Return [x, y] of the center of cell containing provided text 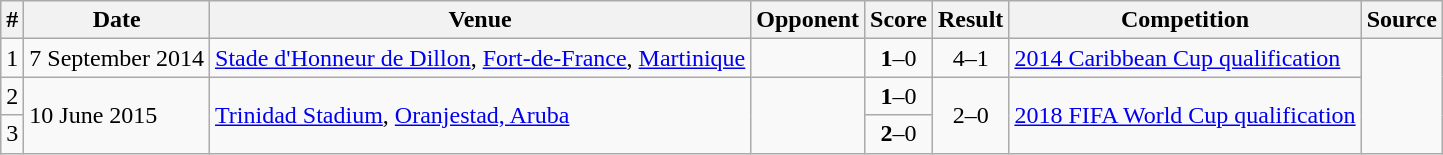
Result [970, 20]
Venue [480, 20]
2018 FIFA World Cup qualification [1185, 115]
7 September 2014 [117, 58]
# [12, 20]
Score [899, 20]
1 [12, 58]
Opponent [808, 20]
Stade d'Honneur de Dillon, Fort-de-France, Martinique [480, 58]
Date [117, 20]
Trinidad Stadium, Oranjestad, Aruba [480, 115]
2014 Caribbean Cup qualification [1185, 58]
Competition [1185, 20]
3 [12, 134]
10 June 2015 [117, 115]
2 [12, 96]
Source [1402, 20]
4–1 [970, 58]
